Identify which cell holds the provided text, then report its [X, Y] central coordinate. 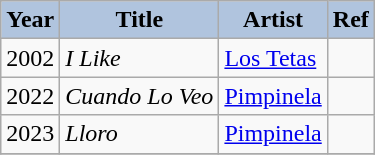
Title [140, 20]
2022 [30, 96]
Ref [350, 20]
2002 [30, 58]
I Like [140, 58]
Cuando Lo Veo [140, 96]
Los Tetas [273, 58]
Lloro [140, 134]
Artist [273, 20]
2023 [30, 134]
Year [30, 20]
